For the text-containing cell, return its midpoint in [x, y] coordinate format. 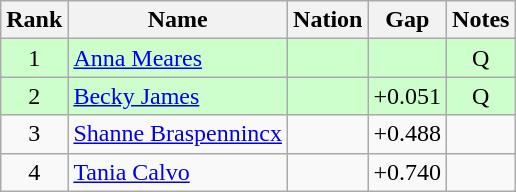
Notes [481, 20]
Tania Calvo [178, 172]
+0.488 [408, 134]
Name [178, 20]
Gap [408, 20]
4 [34, 172]
1 [34, 58]
Anna Meares [178, 58]
Becky James [178, 96]
Rank [34, 20]
+0.740 [408, 172]
3 [34, 134]
Shanne Braspennincx [178, 134]
+0.051 [408, 96]
2 [34, 96]
Nation [328, 20]
